From the cell containing the given text, extract its center point as [X, Y] coordinate. 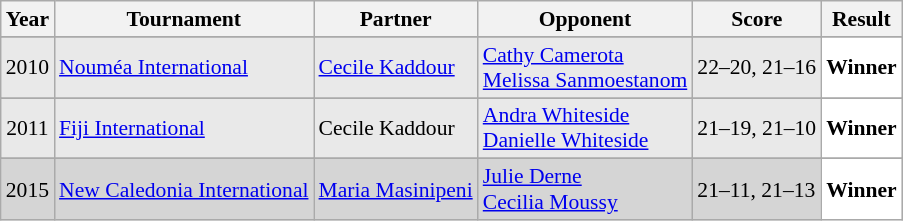
21–19, 21–10 [756, 128]
Julie Derne Cecilia Moussy [586, 190]
Score [756, 19]
Result [862, 19]
Opponent [586, 19]
21–11, 21–13 [756, 190]
Tournament [184, 19]
2015 [28, 190]
Nouméa International [184, 68]
Fiji International [184, 128]
2011 [28, 128]
Maria Masinipeni [396, 190]
22–20, 21–16 [756, 68]
Cathy Camerota Melissa Sanmoestanom [586, 68]
Year [28, 19]
Andra Whiteside Danielle Whiteside [586, 128]
Partner [396, 19]
2010 [28, 68]
New Caledonia International [184, 190]
